Scan for the cell matching the given text and deliver its [x, y] coordinate at center. 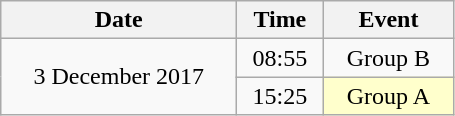
Group A [388, 96]
Event [388, 20]
Time [280, 20]
15:25 [280, 96]
08:55 [280, 58]
3 December 2017 [119, 77]
Group B [388, 58]
Date [119, 20]
